Locate the cell with the specified text and output its (X, Y) center coordinate. 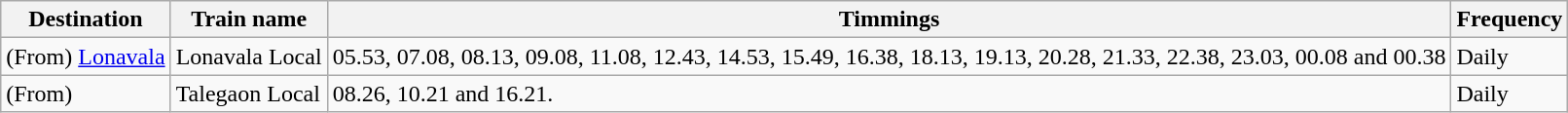
Destination (86, 19)
Timmings (890, 19)
(From) (86, 94)
Lonavala Local (249, 56)
Talegaon Local (249, 94)
Frequency (1510, 19)
05.53, 07.08, 08.13, 09.08, 11.08, 12.43, 14.53, 15.49, 16.38, 18.13, 19.13, 20.28, 21.33, 22.38, 23.03, 00.08 and 00.38 (890, 56)
08.26, 10.21 and 16.21. (890, 94)
Train name (249, 19)
(From) Lonavala (86, 56)
